Output the [x, y] coordinate of the center of the cell containing the given text.  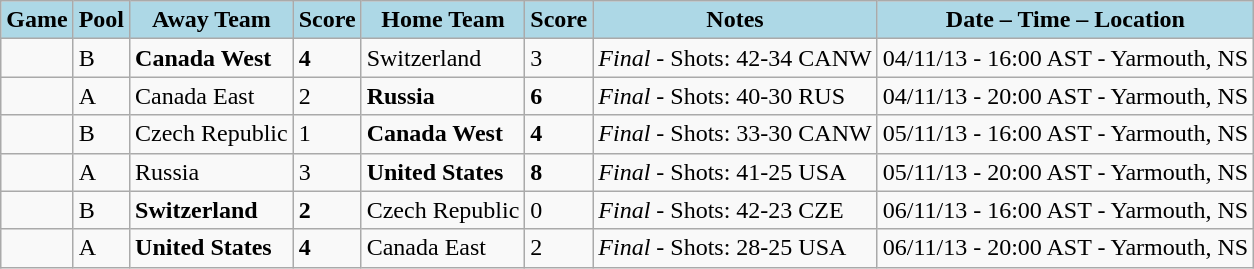
04/11/13 - 16:00 AST - Yarmouth, NS [1065, 58]
6 [559, 96]
Notes [735, 20]
1 [327, 134]
Final - Shots: 41-25 USA [735, 172]
Final - Shots: 42-34 CANW [735, 58]
Final - Shots: 28-25 USA [735, 248]
Away Team [212, 20]
Final - Shots: 42-23 CZE [735, 210]
Final - Shots: 40-30 RUS [735, 96]
05/11/13 - 16:00 AST - Yarmouth, NS [1065, 134]
06/11/13 - 20:00 AST - Yarmouth, NS [1065, 248]
0 [559, 210]
05/11/13 - 20:00 AST - Yarmouth, NS [1065, 172]
Home Team [443, 20]
8 [559, 172]
Date – Time – Location [1065, 20]
Final - Shots: 33-30 CANW [735, 134]
Game [37, 20]
04/11/13 - 20:00 AST - Yarmouth, NS [1065, 96]
06/11/13 - 16:00 AST - Yarmouth, NS [1065, 210]
Pool [101, 20]
